Return (x, y) of the center of cell containing provided text 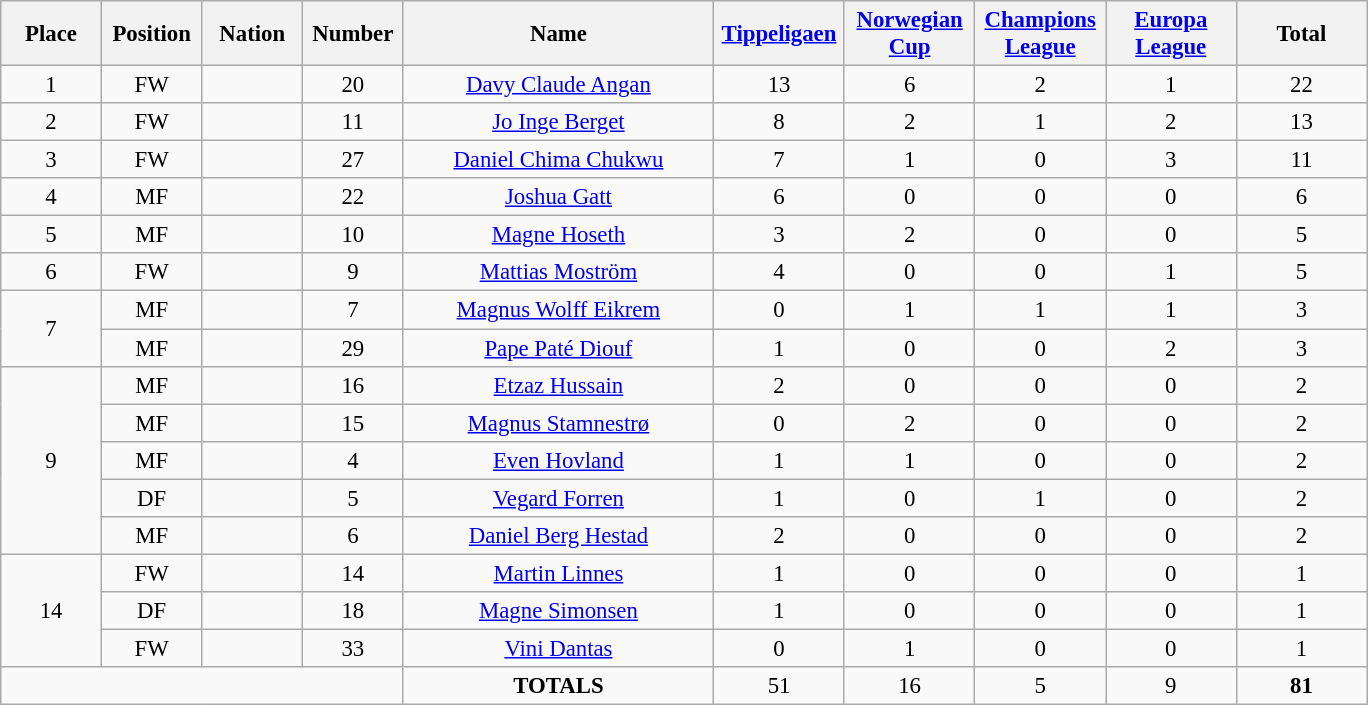
Name (558, 34)
Jo Inge Berget (558, 122)
Champions League (1040, 34)
Position (152, 34)
Place (52, 34)
20 (354, 85)
Magnus Stamnestrø (558, 423)
Number (354, 34)
10 (354, 235)
51 (780, 686)
Total (1302, 34)
33 (354, 648)
Vegard Forren (558, 498)
Pape Paté Diouf (558, 348)
81 (1302, 686)
18 (354, 611)
Nation (252, 34)
Magne Hoseth (558, 235)
Mattias Moström (558, 273)
Even Hovland (558, 460)
TOTALS (558, 686)
Vini Dantas (558, 648)
Etzaz Hussain (558, 385)
15 (354, 423)
Tippeligaen (780, 34)
Davy Claude Angan (558, 85)
29 (354, 348)
Joshua Gatt (558, 197)
Martin Linnes (558, 573)
27 (354, 160)
Magnus Wolff Eikrem (558, 310)
Europa League (1172, 34)
Norwegian Cup (910, 34)
8 (780, 122)
Daniel Chima Chukwu (558, 160)
Daniel Berg Hestad (558, 536)
Magne Simonsen (558, 611)
